Return (x, y) of the center of cell containing provided text 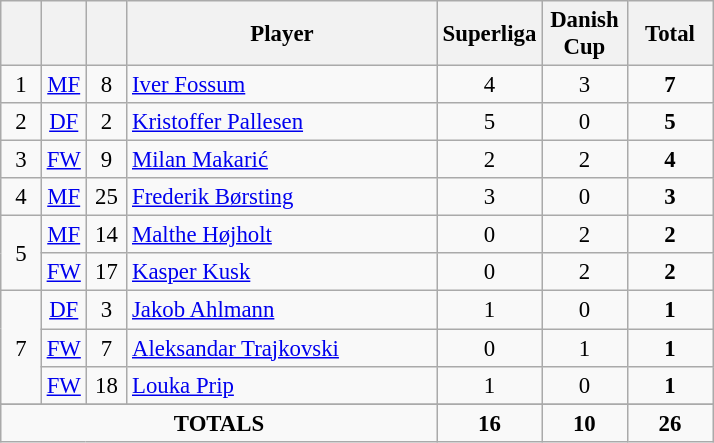
Aleksandar Trajkovski (282, 348)
Milan Makarić (282, 160)
Danish Cup (585, 34)
8 (106, 85)
Malthe Højholt (282, 235)
Total (670, 34)
TOTALS (220, 423)
10 (585, 423)
16 (489, 423)
9 (106, 160)
25 (106, 197)
Frederik Børsting (282, 197)
Superliga (489, 34)
Jakob Ahlmann (282, 310)
17 (106, 273)
Louka Prip (282, 385)
Iver Fossum (282, 85)
Player (282, 34)
14 (106, 235)
Kasper Kusk (282, 273)
Kristoffer Pallesen (282, 122)
26 (670, 423)
18 (106, 385)
